For the text-containing cell, return its midpoint in [x, y] coordinate format. 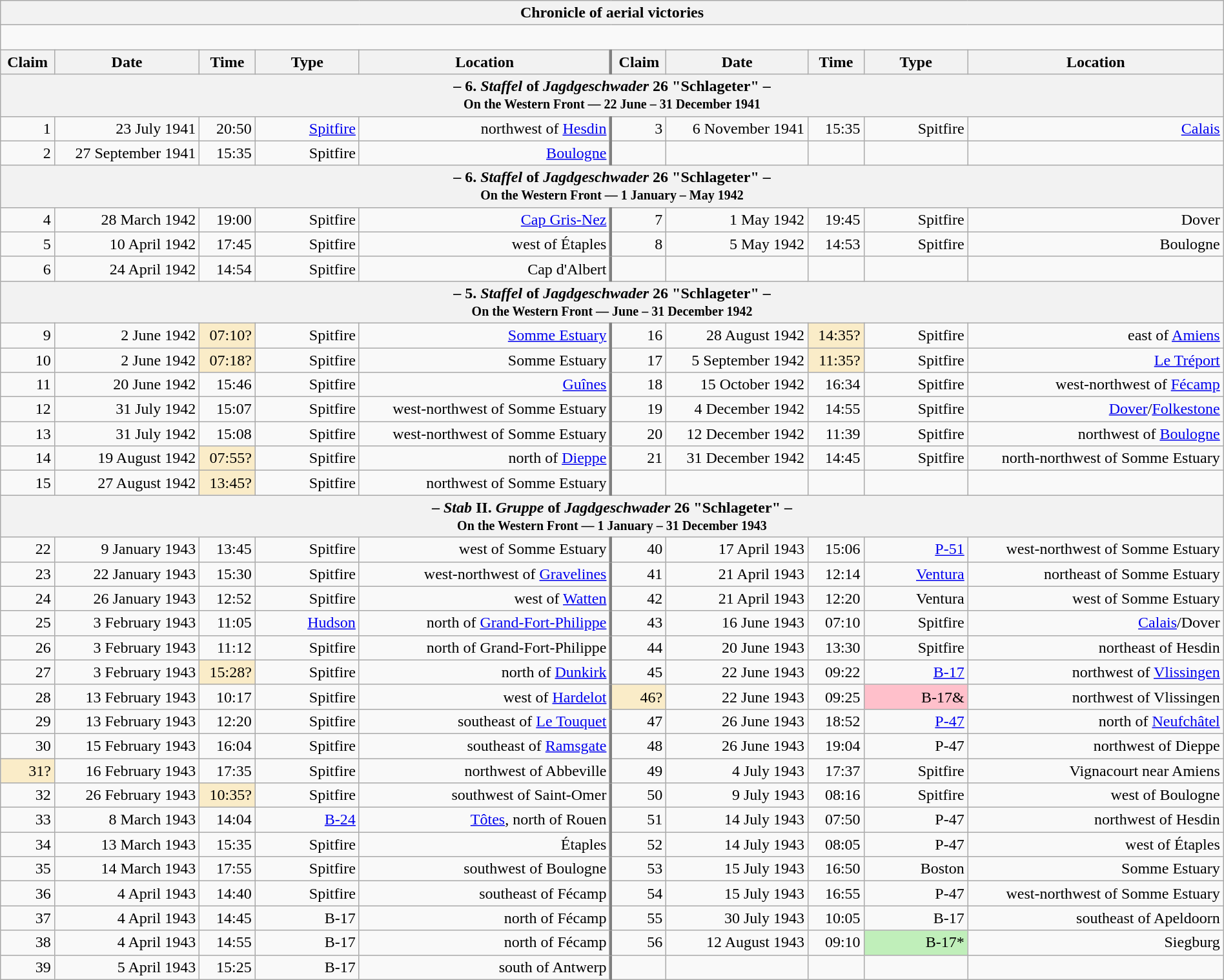
Cap d'Albert [485, 269]
07:55? [227, 458]
Calais/Dover [1096, 623]
15:07 [227, 409]
16 June 1943 [737, 623]
Étaples [485, 844]
40 [638, 549]
42 [638, 598]
07:10? [227, 335]
southeast of Fécamp [485, 893]
3 [638, 128]
12:52 [227, 598]
17 [638, 360]
9 July 1943 [737, 795]
17:37 [837, 770]
17:55 [227, 869]
46? [638, 697]
18:52 [837, 721]
northwest of Boulogne [1096, 434]
19:45 [837, 219]
17:45 [227, 244]
07:18? [227, 360]
27 [28, 672]
23 [28, 574]
2 [28, 153]
14:04 [227, 820]
55 [638, 918]
21 [638, 458]
18 [638, 385]
northeast of Hesdin [1096, 648]
8 [638, 244]
16:04 [227, 746]
19 [638, 409]
49 [638, 770]
43 [638, 623]
west of Hardelot [485, 697]
15:28? [227, 672]
29 [28, 721]
Vignacourt near Amiens [1096, 770]
16 February 1943 [127, 770]
09:10 [837, 943]
4 December 1942 [737, 409]
Chronicle of aerial victories [612, 13]
northwest of Dieppe [1096, 746]
5 April 1943 [127, 967]
– 6. Staffel of Jagdgeschwader 26 "Schlageter" –On the Western Front — 1 January – May 1942 [612, 186]
Guînes [485, 385]
38 [28, 943]
9 January 1943 [127, 549]
B-17* [915, 943]
10 April 1942 [127, 244]
1 May 1942 [737, 219]
09:25 [837, 697]
13 March 1943 [127, 844]
Dover [1096, 219]
30 [28, 746]
07:50 [837, 820]
Dover/Folkestone [1096, 409]
52 [638, 844]
southeast of Ramsgate [485, 746]
26 February 1943 [127, 795]
Siegburg [1096, 943]
12 [28, 409]
32 [28, 795]
14 March 1943 [127, 869]
24 [28, 598]
8 March 1943 [127, 820]
5 [28, 244]
north-northwest of Somme Estuary [1096, 458]
west of Boulogne [1096, 795]
6 November 1941 [737, 128]
30 July 1943 [737, 918]
28 [28, 697]
20:50 [227, 128]
16:55 [837, 893]
7 [638, 219]
37 [28, 918]
12:14 [837, 574]
31? [28, 770]
southeast of Apeldoorn [1096, 918]
50 [638, 795]
08:16 [837, 795]
45 [638, 672]
51 [638, 820]
54 [638, 893]
southeast of Le Touquet [485, 721]
west-northwest of Fécamp [1096, 385]
northeast of Somme Estuary [1096, 574]
36 [28, 893]
15 February 1943 [127, 746]
35 [28, 869]
north of Dieppe [485, 458]
28 August 1942 [737, 335]
13 [28, 434]
15:06 [837, 549]
south of Antwerp [485, 967]
12 August 1943 [737, 943]
– 6. Staffel of Jagdgeschwader 26 "Schlageter" –On the Western Front — 22 June – 31 December 1941 [612, 96]
4 July 1943 [737, 770]
14 [28, 458]
39 [28, 967]
56 [638, 943]
6 [28, 269]
10:17 [227, 697]
northwest of Abbeville [485, 770]
15:08 [227, 434]
4 [28, 219]
Boston [915, 869]
11:12 [227, 648]
11 [28, 385]
44 [638, 648]
13:45? [227, 483]
north of Neufchâtel [1096, 721]
41 [638, 574]
west of Watten [485, 598]
Tôtes, north of Rouen [485, 820]
Calais [1096, 128]
13:30 [837, 648]
southwest of Boulogne [485, 869]
north of Dunkirk [485, 672]
– 5. Staffel of Jagdgeschwader 26 "Schlageter" –On the Western Front — June – 31 December 1942 [612, 302]
5 September 1942 [737, 360]
west-northwest of Gravelines [485, 574]
20 [638, 434]
16 [638, 335]
B-17& [915, 697]
B-24 [307, 820]
1 [28, 128]
P-51 [915, 549]
22 [28, 549]
17:35 [227, 770]
07:10 [837, 623]
15 [28, 483]
southwest of Saint-Omer [485, 795]
14:40 [227, 893]
26 January 1943 [127, 598]
09:22 [837, 672]
east of Amiens [1096, 335]
47 [638, 721]
14:35? [837, 335]
53 [638, 869]
19:00 [227, 219]
10 [28, 360]
11:39 [837, 434]
24 April 1942 [127, 269]
16:34 [837, 385]
25 [28, 623]
15:46 [227, 385]
9 [28, 335]
22 January 1943 [127, 574]
15:30 [227, 574]
10:05 [837, 918]
Le Tréport [1096, 360]
19 August 1942 [127, 458]
23 July 1941 [127, 128]
17 April 1943 [737, 549]
20 June 1942 [127, 385]
Hudson [307, 623]
11:35? [837, 360]
31 December 1942 [737, 458]
Cap Gris-Nez [485, 219]
14:53 [837, 244]
5 May 1942 [737, 244]
27 August 1942 [127, 483]
– Stab II. Gruppe of Jagdgeschwader 26 "Schlageter" –On the Western Front — 1 January – 31 December 1943 [612, 516]
15:25 [227, 967]
33 [28, 820]
08:05 [837, 844]
11:05 [227, 623]
28 March 1942 [127, 219]
19:04 [837, 746]
34 [28, 844]
27 September 1941 [127, 153]
15 October 1942 [737, 385]
14:54 [227, 269]
16:50 [837, 869]
13:45 [227, 549]
48 [638, 746]
10:35? [227, 795]
26 [28, 648]
12 December 1942 [737, 434]
20 June 1943 [737, 648]
northwest of Somme Estuary [485, 483]
